Find where the given text appears and provide that cell's center as (x, y) coordinate. 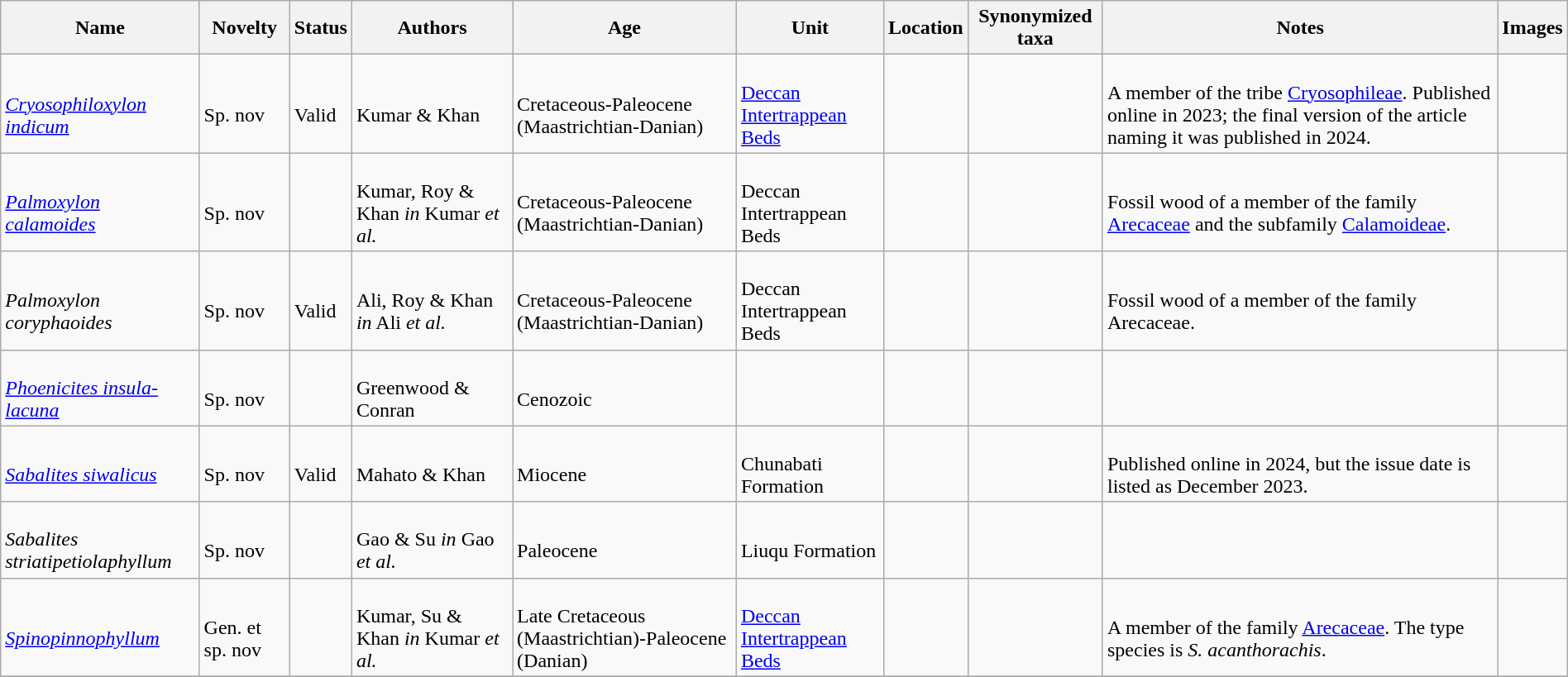
Miocene (625, 464)
Spinopinnophyllum (100, 627)
Sabalites siwalicus (100, 464)
Greenwood & Conran (432, 388)
Name (100, 28)
A member of the family Arecaceae. The type species is S. acanthorachis. (1300, 627)
Phoenicites insula-lacuna (100, 388)
Sabalites striatipetiolaphyllum (100, 540)
Images (1532, 28)
Unit (810, 28)
Authors (432, 28)
Ali, Roy & Khan in Ali et al. (432, 301)
Kumar, Su & Khan in Kumar et al. (432, 627)
Gen. et sp. nov (245, 627)
A member of the tribe Cryosophileae. Published online in 2023; the final version of the article naming it was published in 2024. (1300, 104)
Location (925, 28)
Late Cretaceous (Maastrichtian)-Paleocene (Danian) (625, 627)
Cenozoic (625, 388)
Palmoxylon calamoides (100, 202)
Palmoxylon coryphaoides (100, 301)
Fossil wood of a member of the family Arecaceae. (1300, 301)
Mahato & Khan (432, 464)
Liuqu Formation (810, 540)
Cryosophiloxylon indicum (100, 104)
Kumar & Khan (432, 104)
Fossil wood of a member of the family Arecaceae and the subfamily Calamoideae. (1300, 202)
Novelty (245, 28)
Gao & Su in Gao et al. (432, 540)
Paleocene (625, 540)
Published online in 2024, but the issue date is listed as December 2023. (1300, 464)
Synonymized taxa (1035, 28)
Chunabati Formation (810, 464)
Kumar, Roy & Khan in Kumar et al. (432, 202)
Status (321, 28)
Notes (1300, 28)
Age (625, 28)
